From the cell containing the given text, extract its center point as [x, y] coordinate. 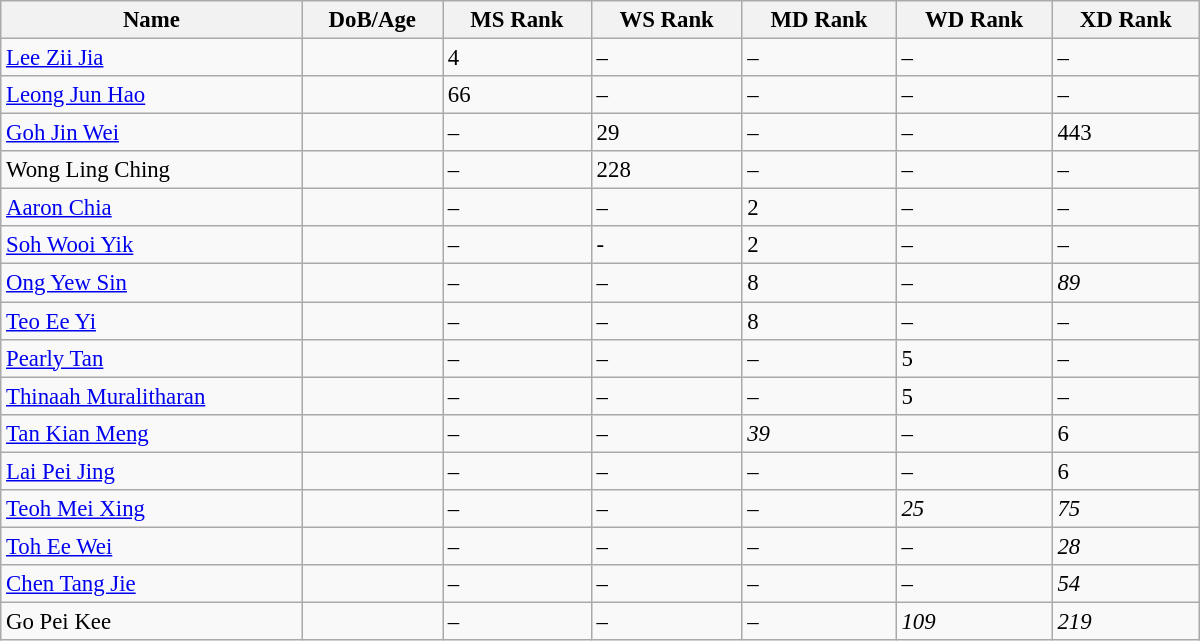
89 [1126, 283]
29 [666, 133]
228 [666, 170]
MD Rank [819, 20]
XD Rank [1126, 20]
Teoh Mei Xing [152, 509]
443 [1126, 133]
MS Rank [518, 20]
Go Pei Kee [152, 621]
Goh Jin Wei [152, 133]
28 [1126, 546]
DoB/Age [372, 20]
Chen Tang Jie [152, 584]
WS Rank [666, 20]
Name [152, 20]
Teo Ee Yi [152, 321]
219 [1126, 621]
4 [518, 58]
Wong Ling Ching [152, 170]
109 [974, 621]
Lai Pei Jing [152, 471]
Lee Zii Jia [152, 58]
54 [1126, 584]
66 [518, 95]
Leong Jun Hao [152, 95]
Aaron Chia [152, 208]
WD Rank [974, 20]
25 [974, 509]
Thinaah Muralitharan [152, 396]
39 [819, 433]
Toh Ee Wei [152, 546]
Tan Kian Meng [152, 433]
Soh Wooi Yik [152, 245]
- [666, 245]
Pearly Tan [152, 358]
75 [1126, 509]
Ong Yew Sin [152, 283]
